Identify which cell holds the provided text, then report its (x, y) central coordinate. 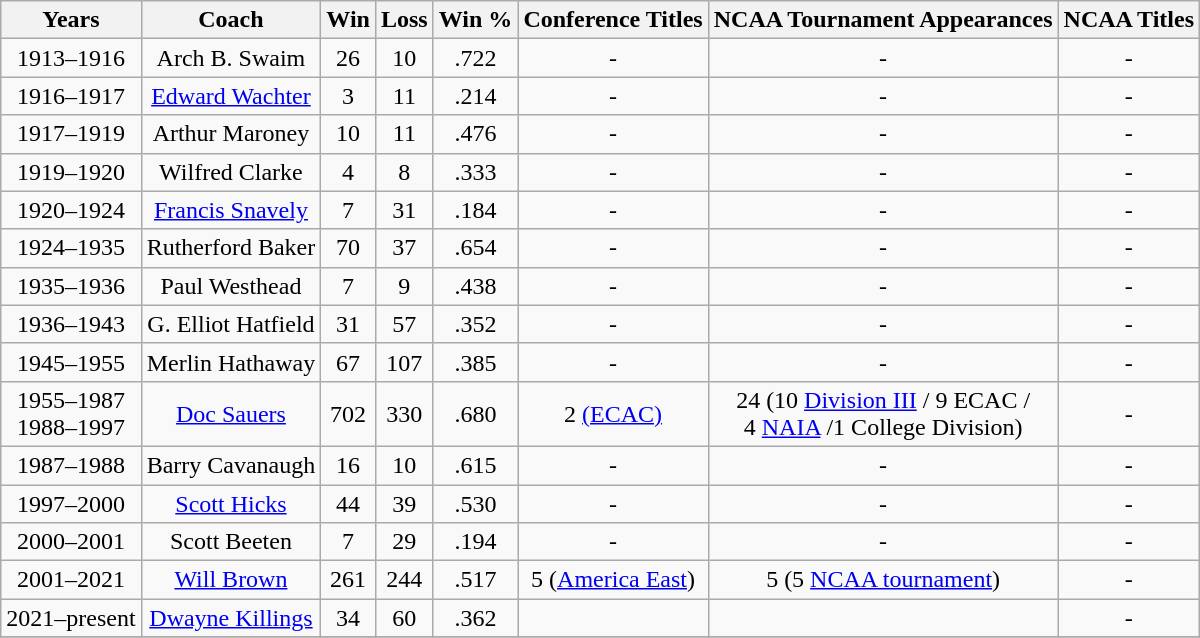
57 (404, 324)
1917–1919 (71, 134)
244 (404, 580)
261 (348, 580)
Coach (231, 20)
70 (348, 248)
5 (America East) (613, 580)
.362 (476, 618)
60 (404, 618)
44 (348, 503)
1987–1988 (71, 465)
NCAA Titles (1129, 20)
Francis Snavely (231, 210)
2021–present (71, 618)
.680 (476, 414)
Win % (476, 20)
.615 (476, 465)
.530 (476, 503)
67 (348, 362)
1919–1920 (71, 172)
G. Elliot Hatfield (231, 324)
Rutherford Baker (231, 248)
.385 (476, 362)
1997–2000 (71, 503)
34 (348, 618)
Doc Sauers (231, 414)
Merlin Hathaway (231, 362)
.194 (476, 542)
24 (10 Division III / 9 ECAC / 4 NAIA /1 College Division) (883, 414)
3 (348, 96)
.214 (476, 96)
29 (404, 542)
Scott Beeten (231, 542)
Win (348, 20)
2001–2021 (71, 580)
Arthur Maroney (231, 134)
Loss (404, 20)
.517 (476, 580)
26 (348, 58)
4 (348, 172)
.476 (476, 134)
1945–1955 (71, 362)
2 (ECAC) (613, 414)
1916–1917 (71, 96)
39 (404, 503)
1955–19871988–1997 (71, 414)
.352 (476, 324)
1924–1935 (71, 248)
Paul Westhead (231, 286)
Dwayne Killings (231, 618)
Conference Titles (613, 20)
702 (348, 414)
Edward Wachter (231, 96)
1920–1924 (71, 210)
5 (5 NCAA tournament) (883, 580)
NCAA Tournament Appearances (883, 20)
16 (348, 465)
Arch B. Swaim (231, 58)
9 (404, 286)
107 (404, 362)
Scott Hicks (231, 503)
.333 (476, 172)
Wilfred Clarke (231, 172)
1936–1943 (71, 324)
8 (404, 172)
Barry Cavanaugh (231, 465)
37 (404, 248)
.722 (476, 58)
1935–1936 (71, 286)
Will Brown (231, 580)
2000–2001 (71, 542)
.184 (476, 210)
330 (404, 414)
.654 (476, 248)
Years (71, 20)
1913–1916 (71, 58)
.438 (476, 286)
